From the cell containing the given text, extract its center point as (X, Y) coordinate. 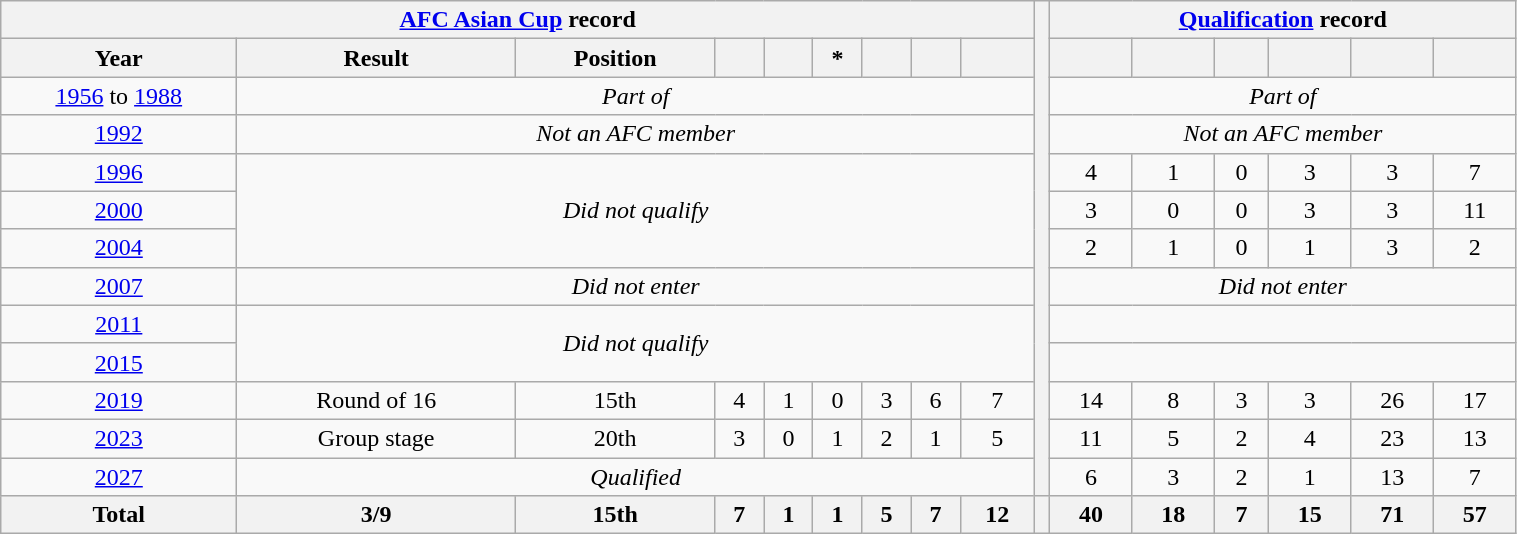
2019 (119, 400)
14 (1091, 400)
23 (1392, 438)
2015 (119, 362)
71 (1392, 515)
* (838, 58)
1992 (119, 134)
1956 to 1988 (119, 96)
26 (1392, 400)
12 (998, 515)
Position (616, 58)
Group stage (376, 438)
2023 (119, 438)
2004 (119, 248)
57 (1474, 515)
Qualification record (1283, 20)
1996 (119, 172)
8 (1173, 400)
2011 (119, 324)
15 (1310, 515)
Round of 16 (376, 400)
AFC Asian Cup record (518, 20)
Total (119, 515)
40 (1091, 515)
2027 (119, 477)
18 (1173, 515)
17 (1474, 400)
3/9 (376, 515)
2007 (119, 286)
Result (376, 58)
20th (616, 438)
2000 (119, 210)
Year (119, 58)
Qualified (636, 477)
